Extract the [X, Y] coordinate from the center of the cell holding the provided text.  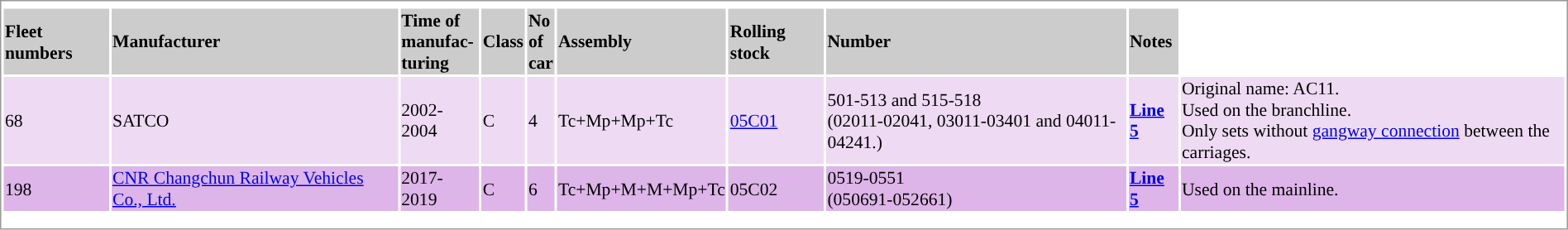
05C02 [776, 189]
Manufacturer [255, 41]
6 [541, 189]
Notes [1153, 41]
SATCO [255, 121]
Fleet numbers [56, 41]
501-513 and 515-518(02011-02041, 03011-03401 and 04011-04241.) [976, 121]
Assembly [642, 41]
4 [541, 121]
198 [56, 189]
2002-2004 [440, 121]
Time of manufac-turing [440, 41]
68 [56, 121]
CNR Changchun Railway Vehicles Co., Ltd. [255, 189]
Rolling stock [776, 41]
05C01 [776, 121]
Class [503, 41]
No of car [541, 41]
0519-0551(050691-052661) [976, 189]
Tc+Mp+M+M+Mp+Tc [642, 189]
2017-2019 [440, 189]
Tc+Mp+Mp+Tc [642, 121]
Original name: AC11.Used on the branchline.Only sets without gangway connection between the carriages. [1373, 121]
Used on the mainline. [1373, 189]
Number [976, 41]
